Locate the cell with the specified text and output its [X, Y] center coordinate. 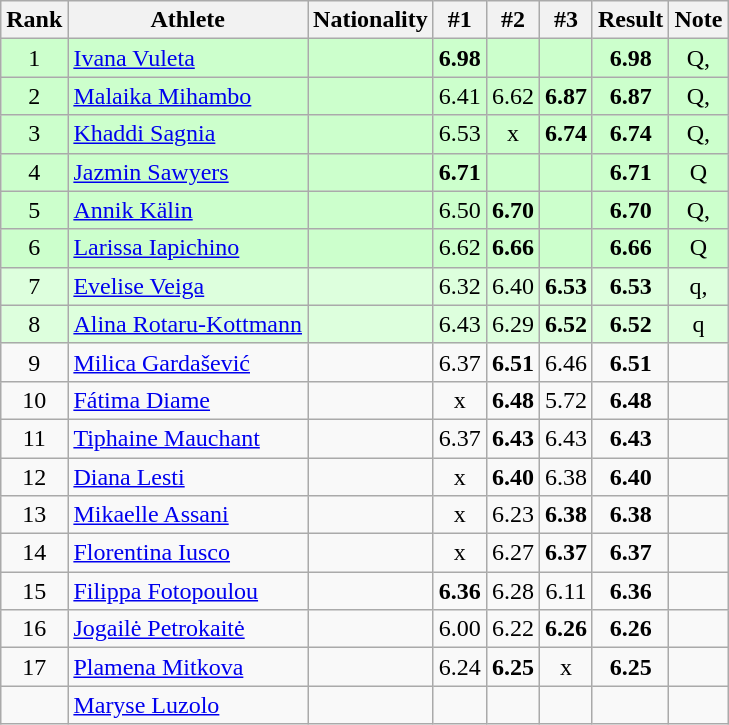
2 [34, 96]
Athlete [188, 20]
Note [698, 20]
16 [34, 629]
8 [34, 324]
#1 [460, 20]
Mikaelle Assani [188, 515]
6.00 [460, 629]
10 [34, 400]
Fátima Diame [188, 400]
Evelise Veiga [188, 286]
6.50 [460, 210]
Annik Kälin [188, 210]
17 [34, 667]
15 [34, 591]
14 [34, 553]
Maryse Luzolo [188, 705]
6.29 [512, 324]
Alina Rotaru-Kottmann [188, 324]
5.72 [566, 400]
4 [34, 172]
6.46 [566, 362]
1 [34, 58]
6.23 [512, 515]
6.11 [566, 591]
Plamena Mitkova [188, 667]
3 [34, 134]
Jogailė Petrokaitė [188, 629]
6.27 [512, 553]
Result [630, 20]
11 [34, 438]
Nationality [371, 20]
#2 [512, 20]
Milica Gardašević [188, 362]
Rank [34, 20]
6.22 [512, 629]
9 [34, 362]
6 [34, 248]
12 [34, 477]
7 [34, 286]
Florentina Iusco [188, 553]
Jazmin Sawyers [188, 172]
13 [34, 515]
6.41 [460, 96]
Diana Lesti [188, 477]
Larissa Iapichino [188, 248]
q [698, 324]
Khaddi Sagnia [188, 134]
#3 [566, 20]
Filippa Fotopoulou [188, 591]
Tiphaine Mauchant [188, 438]
6.28 [512, 591]
6.24 [460, 667]
Malaika Mihambo [188, 96]
6.32 [460, 286]
Ivana Vuleta [188, 58]
q, [698, 286]
5 [34, 210]
